Provide the [X, Y] coordinate of the cell's center where the given text is located.  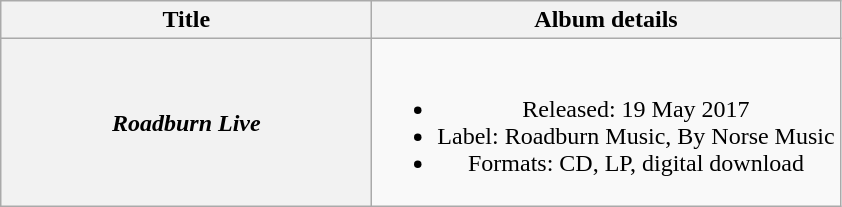
Title [186, 20]
Album details [606, 20]
Roadburn Live [186, 122]
Released: 19 May 2017Label: Roadburn Music, By Norse MusicFormats: CD, LP, digital download [606, 122]
